Extract the [X, Y] coordinate from the center of the cell holding the provided text.  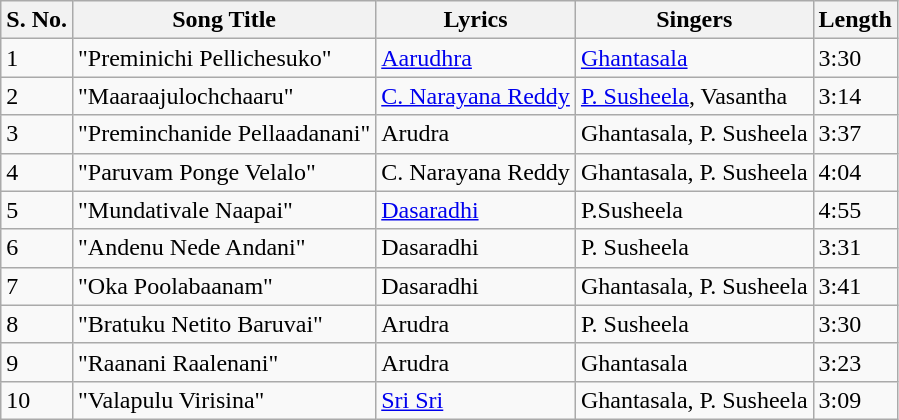
"Paruvam Ponge Velalo" [224, 172]
Song Title [224, 20]
"Valapulu Virisina" [224, 400]
Singers [694, 20]
Length [855, 20]
4 [37, 172]
3:23 [855, 362]
Sri Sri [476, 400]
Aarudhra [476, 58]
4:04 [855, 172]
7 [37, 286]
"Bratuku Netito Baruvai" [224, 324]
"Raanani Raalenani" [224, 362]
3:37 [855, 134]
"Mundativale Naapai" [224, 210]
P.Susheela [694, 210]
"Maaraajulochchaaru" [224, 96]
"Preminchanide Pellaadanani" [224, 134]
10 [37, 400]
"Preminichi Pellichesuko" [224, 58]
2 [37, 96]
3 [37, 134]
5 [37, 210]
9 [37, 362]
"Oka Poolabaanam" [224, 286]
8 [37, 324]
3:09 [855, 400]
P. Susheela, Vasantha [694, 96]
"Andenu Nede Andani" [224, 248]
3:41 [855, 286]
6 [37, 248]
Lyrics [476, 20]
3:31 [855, 248]
3:14 [855, 96]
4:55 [855, 210]
S. No. [37, 20]
1 [37, 58]
